Provide the [X, Y] coordinate of the cell's center where the given text is located.  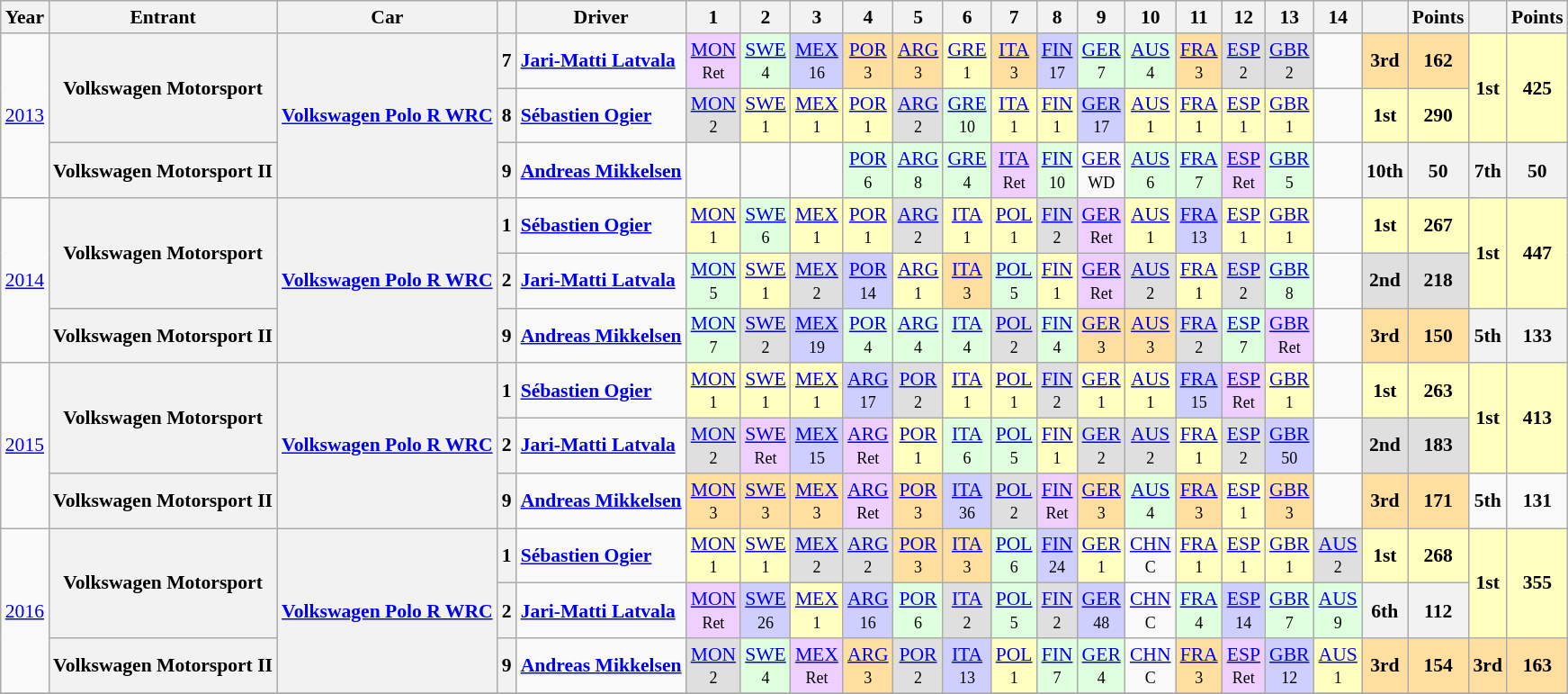
GERWD [1101, 171]
10 [1151, 17]
FIN10 [1058, 171]
SWE3 [766, 500]
154 [1438, 666]
162 [1438, 61]
2015 [25, 446]
SWE26 [766, 610]
ITA6 [966, 446]
MEX19 [817, 335]
MEX15 [817, 446]
ARG17 [868, 391]
SWERet [766, 446]
MON3 [714, 500]
Driver [601, 17]
GER4 [1101, 666]
ITA36 [966, 500]
GBRRet [1290, 335]
GER48 [1101, 610]
267 [1438, 225]
FIN24 [1058, 556]
4 [868, 17]
6 [966, 17]
AUS3 [1151, 335]
Car [387, 17]
AUS9 [1339, 610]
ITA4 [966, 335]
GER17 [1101, 115]
SWE2 [766, 335]
12 [1243, 17]
268 [1438, 556]
425 [1537, 88]
GRE4 [966, 171]
GBR8 [1290, 281]
ITARet [1015, 171]
GBR50 [1290, 446]
ARG8 [918, 171]
FRA13 [1199, 225]
11 [1199, 17]
GRE10 [966, 115]
112 [1438, 610]
ESP7 [1243, 335]
163 [1537, 666]
FIN4 [1058, 335]
2014 [25, 281]
ARG1 [918, 281]
150 [1438, 335]
ARG4 [918, 335]
13 [1290, 17]
MEX3 [817, 500]
FIN7 [1058, 666]
MON7 [714, 335]
2016 [25, 610]
131 [1537, 500]
GBR5 [1290, 171]
ESP14 [1243, 610]
171 [1438, 500]
7th [1488, 171]
FRA7 [1199, 171]
GER2 [1101, 446]
GBR3 [1290, 500]
3 [817, 17]
GBR12 [1290, 666]
MEX16 [817, 61]
Entrant [163, 17]
POR14 [868, 281]
GER7 [1101, 61]
POR4 [868, 335]
10th [1385, 171]
290 [1438, 115]
2013 [25, 115]
ARG16 [868, 610]
FRA15 [1199, 391]
183 [1438, 446]
413 [1537, 419]
FRA2 [1199, 335]
Year [25, 17]
MON5 [714, 281]
SWE6 [766, 225]
447 [1537, 253]
ITA2 [966, 610]
133 [1537, 335]
6th [1385, 610]
355 [1537, 583]
GRE1 [966, 61]
POL6 [1015, 556]
5 [918, 17]
263 [1438, 391]
MEXRet [817, 666]
FINRet [1058, 500]
GBR7 [1290, 610]
FRA4 [1199, 610]
ITA13 [966, 666]
14 [1339, 17]
218 [1438, 281]
GBR2 [1290, 61]
AUS6 [1151, 171]
FIN17 [1058, 61]
